Extract the [X, Y] coordinate from the center of the cell holding the provided text.  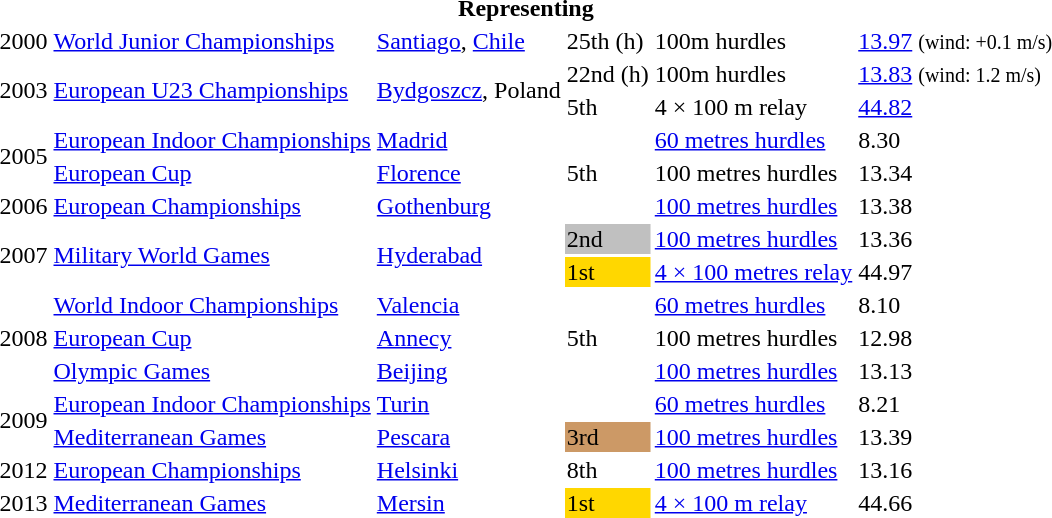
Helsinki [468, 470]
Mersin [468, 503]
World Indoor Championships [212, 305]
Bydgoszcz, Poland [468, 90]
Florence [468, 173]
Turin [468, 404]
2nd [608, 239]
Madrid [468, 140]
25th (h) [608, 41]
World Junior Championships [212, 41]
Gothenburg [468, 206]
Santiago, Chile [468, 41]
Beijing [468, 371]
European U23 Championships [212, 90]
22nd (h) [608, 74]
Military World Games [212, 256]
4 × 100 metres relay [753, 272]
8th [608, 470]
Valencia [468, 305]
Pescara [468, 437]
Annecy [468, 338]
Olympic Games [212, 371]
Hyderabad [468, 256]
3rd [608, 437]
